Detect which cell encompasses the target text, then output its [X, Y] center coordinate. 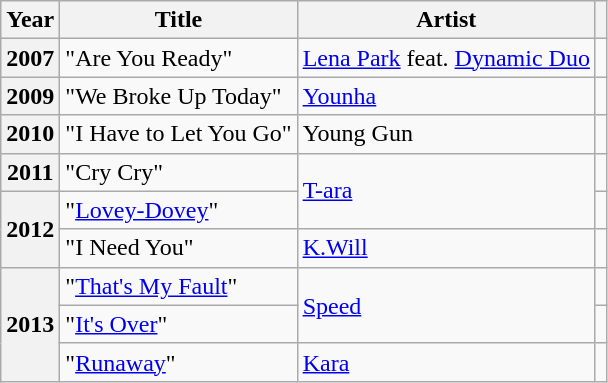
"I Need You" [178, 248]
2011 [30, 172]
Title [178, 20]
"Runaway" [178, 362]
Year [30, 20]
"Are You Ready" [178, 58]
2010 [30, 134]
Younha [446, 96]
Kara [446, 362]
2009 [30, 96]
2007 [30, 58]
"Lovey-Dovey" [178, 210]
K.Will [446, 248]
Lena Park feat. Dynamic Duo [446, 58]
"Cry Cry" [178, 172]
T-ara [446, 191]
"That's My Fault" [178, 286]
Artist [446, 20]
"We Broke Up Today" [178, 96]
"It's Over" [178, 324]
Speed [446, 305]
2013 [30, 324]
"I Have to Let You Go" [178, 134]
Young Gun [446, 134]
2012 [30, 229]
